Return [X, Y] of the center of cell containing provided text 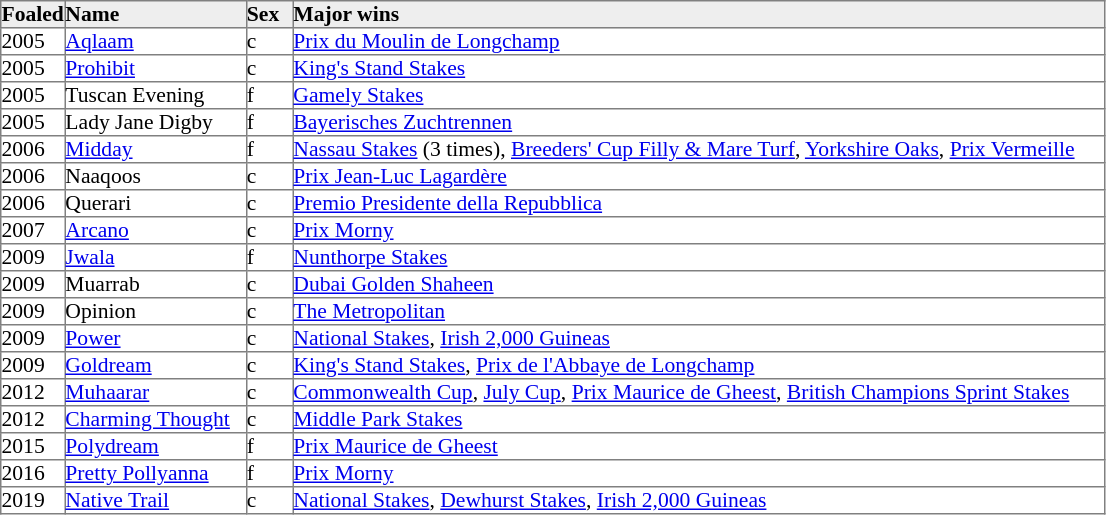
Sex [269, 14]
Nunthorpe Stakes [699, 258]
Charming Thought [156, 420]
Foaled [33, 14]
Bayerisches Zuchtrennen [699, 122]
Jwala [156, 258]
Prix du Moulin de Longchamp [699, 42]
King's Stand Stakes [699, 68]
Major wins [699, 14]
Querari [156, 204]
Nassau Stakes (3 times), Breeders' Cup Filly & Mare Turf, Yorkshire Oaks, Prix Vermeille [699, 150]
Naaqoos [156, 176]
Opinion [156, 312]
Commonwealth Cup, July Cup, Prix Maurice de Gheest, British Champions Sprint Stakes [699, 392]
Polydream [156, 446]
2015 [33, 446]
Premio Presidente della Repubblica [699, 204]
Goldream [156, 366]
Middle Park Stakes [699, 420]
Native Trail [156, 500]
Prix Jean-Luc Lagardère [699, 176]
Prohibit [156, 68]
Midday [156, 150]
Power [156, 338]
Dubai Golden Shaheen [699, 284]
2016 [33, 474]
2007 [33, 230]
Pretty Pollyanna [156, 474]
Muhaarar [156, 392]
Arcano [156, 230]
2019 [33, 500]
The Metropolitan [699, 312]
Prix Maurice de Gheest [699, 446]
Name [156, 14]
Aqlaam [156, 42]
King's Stand Stakes, Prix de l'Abbaye de Longchamp [699, 366]
Muarrab [156, 284]
Lady Jane Digby [156, 122]
National Stakes, Irish 2,000 Guineas [699, 338]
Tuscan Evening [156, 96]
Gamely Stakes [699, 96]
National Stakes, Dewhurst Stakes, Irish 2,000 Guineas [699, 500]
